Output the [X, Y] coordinate of the center of the cell containing the given text.  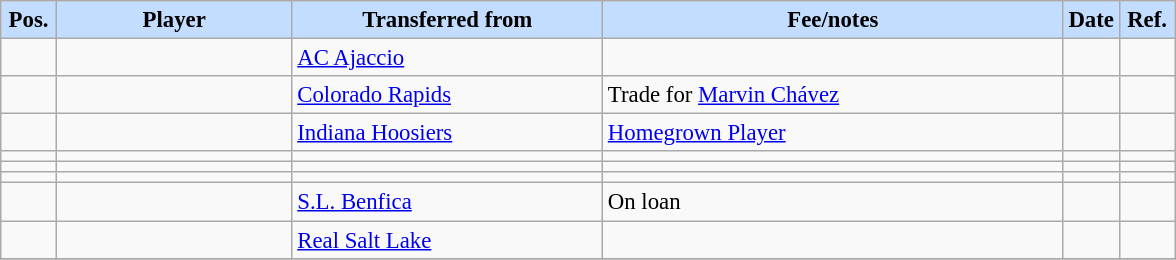
Pos. [29, 20]
Trade for Marvin Chávez [834, 95]
Date [1091, 20]
AC Ajaccio [448, 58]
Ref. [1147, 20]
S.L. Benfica [448, 202]
Homegrown Player [834, 133]
Indiana Hoosiers [448, 133]
Transferred from [448, 20]
Player [174, 20]
Real Salt Lake [448, 240]
On loan [834, 202]
Colorado Rapids [448, 95]
Fee/notes [834, 20]
